Pinpoint the cell where the given text exists, returning its (x, y) midpoint coordinate. 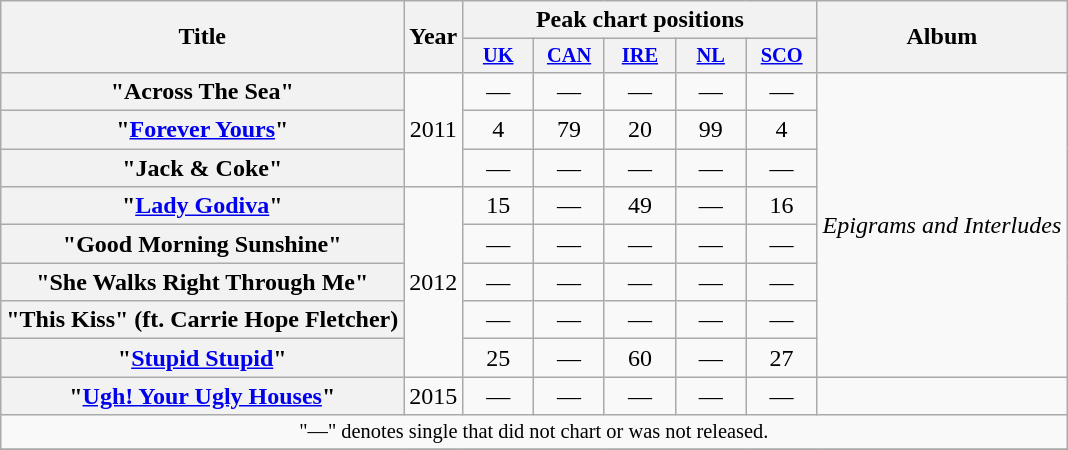
"Jack & Coke" (202, 168)
"—" denotes single that did not chart or was not released. (534, 432)
60 (640, 358)
15 (498, 206)
2012 (434, 282)
2015 (434, 396)
Epigrams and Interludes (942, 224)
Title (202, 37)
"She Walks Right Through Me" (202, 282)
25 (498, 358)
"This Kiss" (ft. Carrie Hope Fletcher) (202, 320)
99 (710, 130)
27 (782, 358)
Year (434, 37)
20 (640, 130)
"Across The Sea" (202, 91)
"Forever Yours" (202, 130)
16 (782, 206)
49 (640, 206)
"Stupid Stupid" (202, 358)
Album (942, 37)
"Good Morning Sunshine" (202, 244)
Peak chart positions (640, 20)
UK (498, 56)
2011 (434, 129)
"Lady Godiva" (202, 206)
NL (710, 56)
CAN (570, 56)
SCO (782, 56)
IRE (640, 56)
"Ugh! Your Ugly Houses" (202, 396)
79 (570, 130)
